Identify which cell holds the provided text, then report its (X, Y) central coordinate. 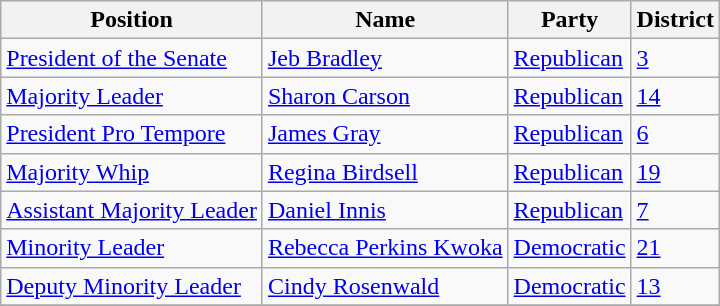
Majority Leader (132, 96)
3 (675, 58)
President Pro Tempore (132, 134)
Deputy Minority Leader (132, 286)
District (675, 20)
13 (675, 286)
Cindy Rosenwald (385, 286)
Name (385, 20)
Rebecca Perkins Kwoka (385, 248)
James Gray (385, 134)
6 (675, 134)
Party (570, 20)
21 (675, 248)
Assistant Majority Leader (132, 210)
Minority Leader (132, 248)
Sharon Carson (385, 96)
Jeb Bradley (385, 58)
Majority Whip (132, 172)
7 (675, 210)
Regina Birdsell (385, 172)
Position (132, 20)
Daniel Innis (385, 210)
14 (675, 96)
President of the Senate (132, 58)
19 (675, 172)
